Return [X, Y] of the center of cell containing provided text 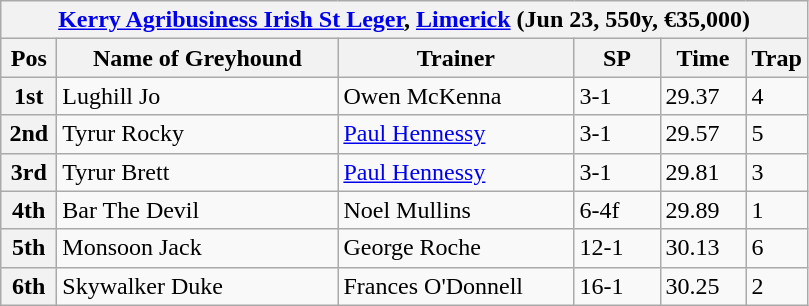
Bar The Devil [198, 210]
Tyrur Brett [198, 172]
16-1 [617, 286]
29.89 [703, 210]
Trainer [456, 58]
6th [29, 286]
6 [776, 248]
Name of Greyhound [198, 58]
30.25 [703, 286]
3rd [29, 172]
Noel Mullins [456, 210]
29.57 [703, 134]
Time [703, 58]
1 [776, 210]
Kerry Agribusiness Irish St Leger, Limerick (Jun 23, 550y, €35,000) [404, 20]
4 [776, 96]
3 [776, 172]
12-1 [617, 248]
Frances O'Donnell [456, 286]
Monsoon Jack [198, 248]
5 [776, 134]
29.81 [703, 172]
Owen McKenna [456, 96]
Trap [776, 58]
SP [617, 58]
George Roche [456, 248]
2nd [29, 134]
29.37 [703, 96]
Tyrur Rocky [198, 134]
Pos [29, 58]
30.13 [703, 248]
Skywalker Duke [198, 286]
Lughill Jo [198, 96]
6-4f [617, 210]
5th [29, 248]
1st [29, 96]
4th [29, 210]
2 [776, 286]
